Scan for the cell matching the given text and deliver its [X, Y] coordinate at center. 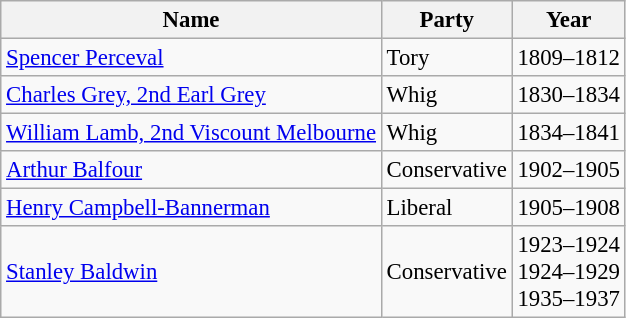
Tory [446, 58]
1923–1924 1924–1929 1935–1937 [568, 272]
1834–1841 [568, 133]
Liberal [446, 208]
Charles Grey, 2nd Earl Grey [192, 95]
1830–1834 [568, 95]
1902–1905 [568, 170]
Name [192, 20]
Party [446, 20]
Year [568, 20]
Henry Campbell-Bannerman [192, 208]
Arthur Balfour [192, 170]
1809–1812 [568, 58]
Spencer Perceval [192, 58]
William Lamb, 2nd Viscount Melbourne [192, 133]
Stanley Baldwin [192, 272]
1905–1908 [568, 208]
